Determine the (X, Y) coordinate at the center of the cell enclosing the given text.  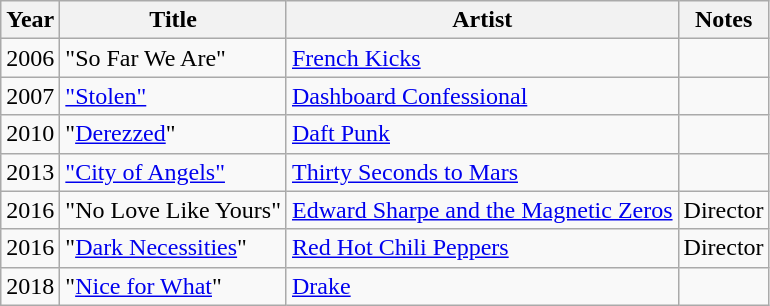
2007 (30, 96)
Edward Sharpe and the Magnetic Zeros (482, 210)
"Nice for What" (174, 286)
2013 (30, 172)
"City of Angels" (174, 172)
Title (174, 20)
2010 (30, 134)
Artist (482, 20)
French Kicks (482, 58)
Drake (482, 286)
Red Hot Chili Peppers (482, 248)
Notes (724, 20)
Dashboard Confessional (482, 96)
Year (30, 20)
Thirty Seconds to Mars (482, 172)
2018 (30, 286)
2006 (30, 58)
"Dark Necessities" (174, 248)
Daft Punk (482, 134)
"So Far We Are" (174, 58)
"Derezzed" (174, 134)
"Stolen" (174, 96)
"No Love Like Yours" (174, 210)
